Find where the given text appears and provide that cell's center as [x, y] coordinate. 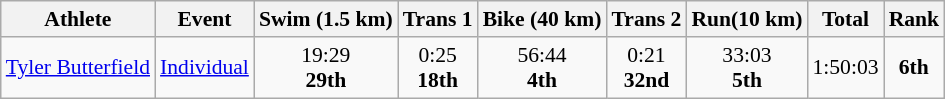
19:2929th [326, 68]
Event [204, 19]
Bike (40 km) [542, 19]
0:2518th [438, 68]
Rank [914, 19]
Trans 2 [646, 19]
Athlete [78, 19]
Total [845, 19]
Tyler Butterfield [78, 68]
56:444th [542, 68]
0:2132nd [646, 68]
Run(10 km) [746, 19]
Individual [204, 68]
33:035th [746, 68]
Trans 1 [438, 19]
6th [914, 68]
Swim (1.5 km) [326, 19]
1:50:03 [845, 68]
